Extract the [x, y] coordinate from the center of the cell holding the provided text.  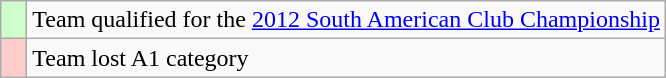
Team lost A1 category [346, 58]
Team qualified for the 2012 South American Club Championship [346, 20]
